Locate the cell with the specified text and output its [x, y] center coordinate. 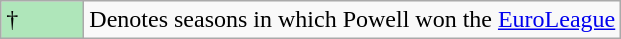
Denotes seasons in which Powell won the EuroLeague [352, 20]
† [42, 20]
